Return the [X, Y] coordinate for the center point of the cell that contains the specified text.  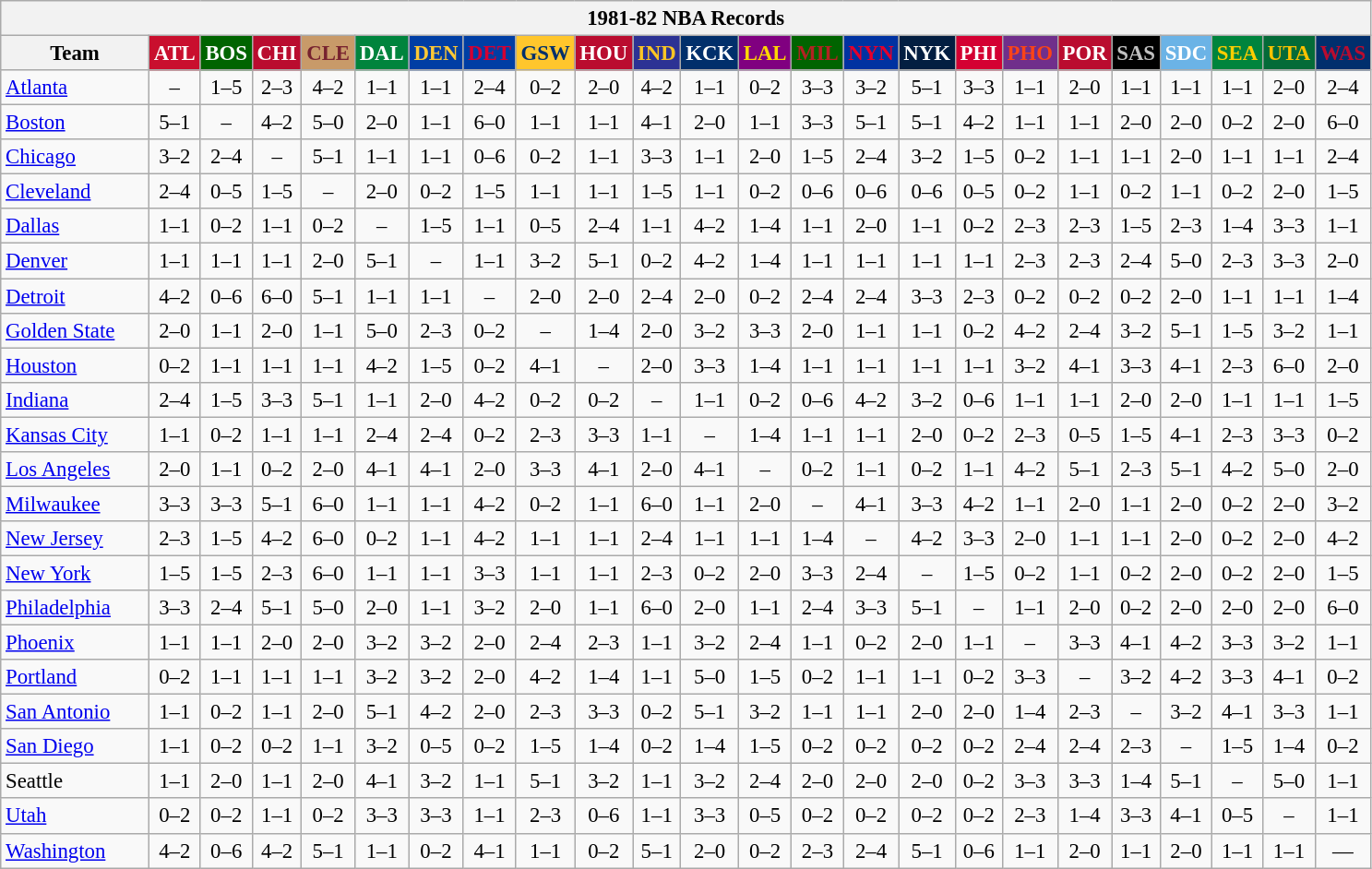
NYK [926, 54]
Los Angeles [76, 470]
— [1342, 851]
1981-82 NBA Records [686, 18]
POR [1085, 54]
New Jersey [76, 539]
New York [76, 573]
KCK [710, 54]
IND [657, 54]
Detroit [76, 296]
Seattle [76, 781]
BOS [226, 54]
HOU [603, 54]
Boston [76, 123]
SEA [1238, 54]
San Antonio [76, 712]
Utah [76, 816]
SDC [1186, 54]
PHI [978, 54]
Dallas [76, 226]
DET [489, 54]
CHI [277, 54]
Team [76, 54]
MIL [817, 54]
Washington [76, 851]
Cleveland [76, 192]
Golden State [76, 330]
CLE [328, 54]
Portland [76, 677]
LAL [764, 54]
Houston [76, 365]
NYN [871, 54]
Indiana [76, 399]
Phoenix [76, 643]
DAL [382, 54]
UTA [1288, 54]
Atlanta [76, 88]
Milwaukee [76, 504]
Denver [76, 261]
Kansas City [76, 434]
GSW [545, 54]
San Diego [76, 746]
PHO [1030, 54]
DEN [435, 54]
WAS [1342, 54]
Chicago [76, 157]
Philadelphia [76, 608]
SAS [1136, 54]
ATL [174, 54]
